Pinpoint the cell where the given text exists, returning its [x, y] midpoint coordinate. 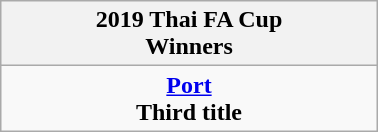
2019 Thai FA CupWinners [189, 34]
PortThird title [189, 98]
